Determine the [x, y] coordinate at the center of the cell enclosing the given text.  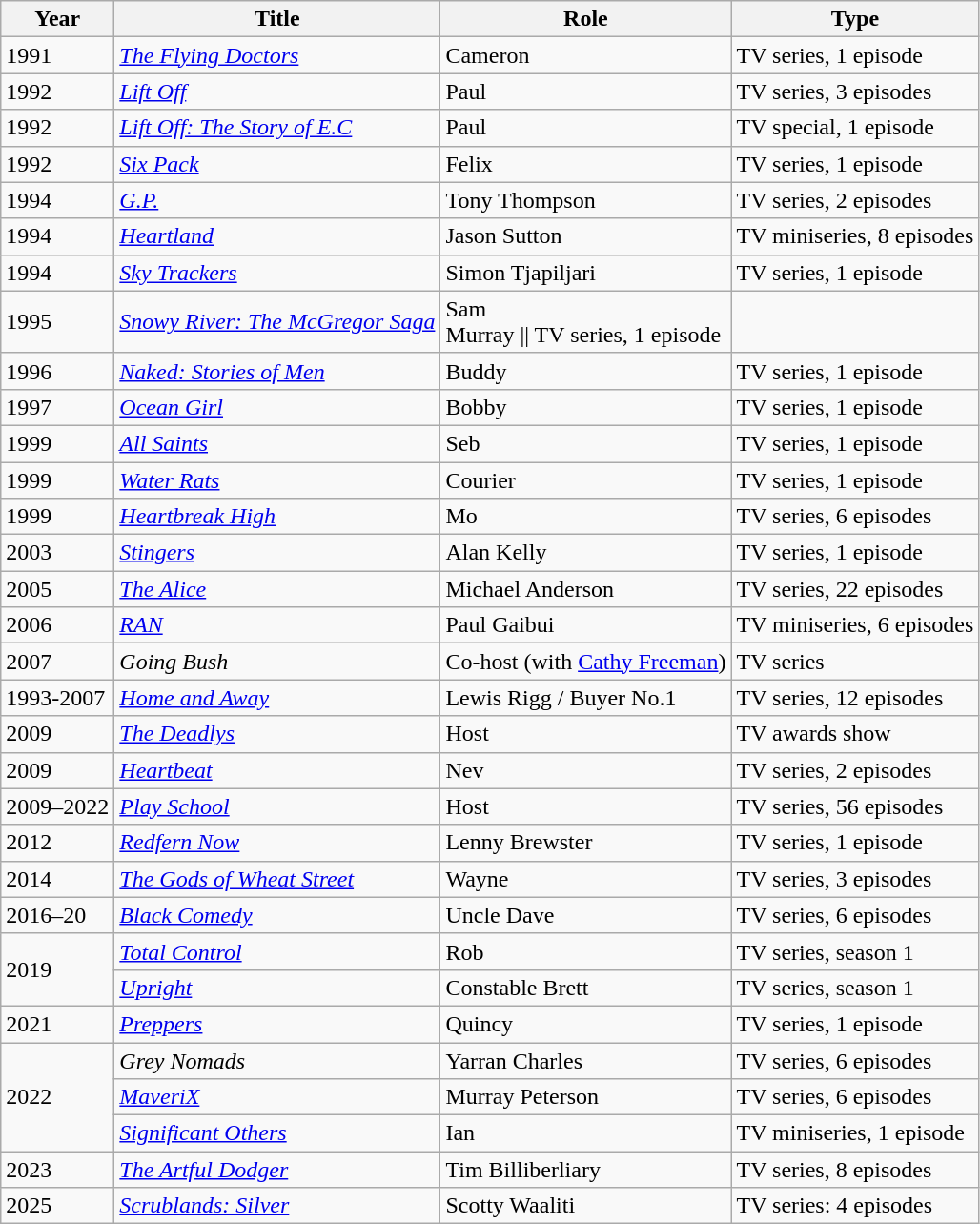
Six Pack [277, 164]
TV series, 22 episodes [855, 589]
Constable Brett [585, 988]
2005 [57, 589]
Simon Tjapiljari [585, 273]
Title [277, 19]
TV series, 8 episodes [855, 1170]
Heartbreak High [277, 517]
TV awards show [855, 734]
The Alice [277, 589]
Going Bush [277, 662]
Water Rats [277, 479]
Seb [585, 443]
Co-host (with Cathy Freeman) [585, 662]
Grey Nomads [277, 1061]
Quincy [585, 1024]
Scotty Waaliti [585, 1206]
The Gods of Wheat Street [277, 879]
2014 [57, 879]
Significant Others [277, 1133]
TV series, 12 episodes [855, 698]
TV series [855, 662]
Lift Off: The Story of E.C [277, 128]
Mo [585, 517]
Heartbeat [277, 770]
Alan Kelly [585, 553]
MaveriX [277, 1097]
2016–20 [57, 915]
Murray Peterson [585, 1097]
Year [57, 19]
2006 [57, 625]
1997 [57, 407]
Play School [277, 806]
The Artful Dodger [277, 1170]
Lewis Rigg / Buyer No.1 [585, 698]
Redfern Now [277, 843]
Bobby [585, 407]
TV miniseries, 8 episodes [855, 236]
Paul Gaibui [585, 625]
2003 [57, 553]
Yarran Charles [585, 1061]
Tim Billiberliary [585, 1170]
Naked: Stories of Men [277, 371]
2009–2022 [57, 806]
Michael Anderson [585, 589]
2019 [57, 969]
Role [585, 19]
Preppers [277, 1024]
Rob [585, 951]
Heartland [277, 236]
Wayne [585, 879]
2012 [57, 843]
1996 [57, 371]
TV miniseries, 1 episode [855, 1133]
Scrublands: Silver [277, 1206]
Sky Trackers [277, 273]
TV series: 4 episodes [855, 1206]
Type [855, 19]
Total Control [277, 951]
Ocean Girl [277, 407]
2022 [57, 1097]
Home and Away [277, 698]
Snowy River: The McGregor Saga [277, 322]
Uncle Dave [585, 915]
Black Comedy [277, 915]
TV series, 56 episodes [855, 806]
The Flying Doctors [277, 55]
TV miniseries, 6 episodes [855, 625]
The Deadlys [277, 734]
Ian [585, 1133]
2021 [57, 1024]
1995 [57, 322]
SamMurray || TV series, 1 episode [585, 322]
TV special, 1 episode [855, 128]
Tony Thompson [585, 200]
Upright [277, 988]
G.P. [277, 200]
All Saints [277, 443]
Courier [585, 479]
2025 [57, 1206]
1991 [57, 55]
Buddy [585, 371]
Lift Off [277, 92]
Stingers [277, 553]
Felix [585, 164]
2007 [57, 662]
RAN [277, 625]
Cameron [585, 55]
Nev [585, 770]
Jason Sutton [585, 236]
Lenny Brewster [585, 843]
1993-2007 [57, 698]
2023 [57, 1170]
